Search for the cell housing the specified text and yield its (x, y) center coordinate. 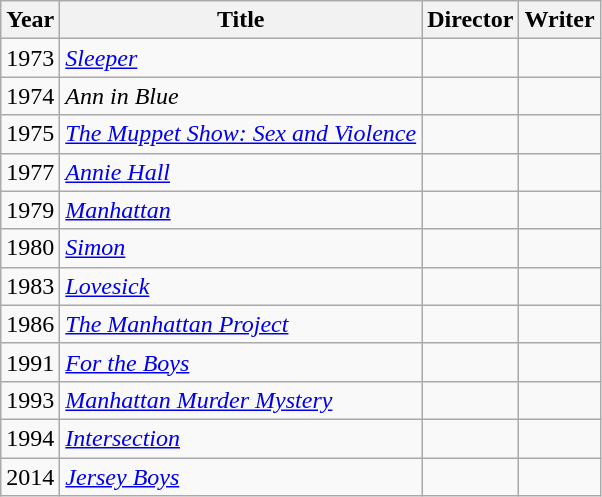
1986 (30, 324)
1974 (30, 96)
2014 (30, 477)
Intersection (241, 438)
For the Boys (241, 362)
Director (470, 20)
1973 (30, 58)
1991 (30, 362)
Writer (560, 20)
Simon (241, 248)
The Muppet Show: Sex and Violence (241, 134)
The Manhattan Project (241, 324)
1979 (30, 210)
1980 (30, 248)
Sleeper (241, 58)
Title (241, 20)
Manhattan (241, 210)
Jersey Boys (241, 477)
1975 (30, 134)
Manhattan Murder Mystery (241, 400)
Lovesick (241, 286)
1993 (30, 400)
1983 (30, 286)
Ann in Blue (241, 96)
1994 (30, 438)
Annie Hall (241, 172)
Year (30, 20)
1977 (30, 172)
